Extract the [X, Y] coordinate from the center of the cell holding the provided text.  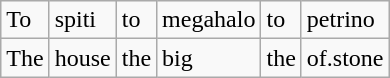
big [209, 58]
To [25, 20]
The [25, 58]
megahalo [209, 20]
of.stone [345, 58]
petrino [345, 20]
house [82, 58]
spiti [82, 20]
